Detect which cell encompasses the target text, then output its (x, y) center coordinate. 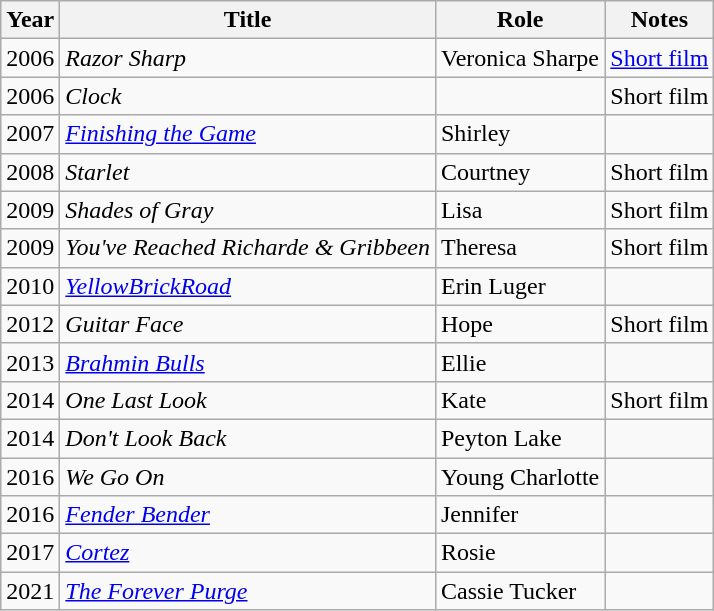
Theresa (520, 248)
Brahmin Bulls (248, 362)
One Last Look (248, 400)
2010 (30, 286)
Kate (520, 400)
Fender Bender (248, 515)
Shades of Gray (248, 210)
Finishing the Game (248, 134)
Veronica Sharpe (520, 58)
Shirley (520, 134)
You've Reached Richarde & Gribbeen (248, 248)
Title (248, 20)
Erin Luger (520, 286)
2021 (30, 591)
We Go On (248, 477)
2017 (30, 553)
Young Charlotte (520, 477)
Courtney (520, 172)
Don't Look Back (248, 438)
Razor Sharp (248, 58)
Year (30, 20)
Peyton Lake (520, 438)
Role (520, 20)
Jennifer (520, 515)
2013 (30, 362)
Cortez (248, 553)
The Forever Purge (248, 591)
Cassie Tucker (520, 591)
Starlet (248, 172)
2008 (30, 172)
2012 (30, 324)
Hope (520, 324)
Ellie (520, 362)
Lisa (520, 210)
Rosie (520, 553)
YellowBrickRoad (248, 286)
Notes (660, 20)
Clock (248, 96)
2007 (30, 134)
Guitar Face (248, 324)
